Identify which cell holds the provided text, then report its [x, y] central coordinate. 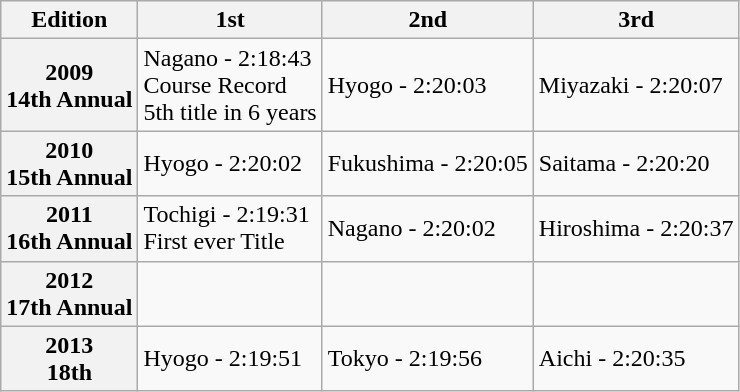
Aichi - 2:20:35 [636, 358]
Miyazaki - 2:20:07 [636, 85]
Hyogo - 2:20:03 [428, 85]
201318th [70, 358]
2nd [428, 20]
Hyogo - 2:19:51 [230, 358]
Saitama - 2:20:20 [636, 164]
Fukushima - 2:20:05 [428, 164]
2011 16th Annual [70, 228]
Tochigi - 2:19:31 First ever Title [230, 228]
2010 15th Annual [70, 164]
Hiroshima - 2:20:37 [636, 228]
1st [230, 20]
2009 14th Annual [70, 85]
Edition [70, 20]
Hyogo - 2:20:02 [230, 164]
Tokyo - 2:19:56 [428, 358]
3rd [636, 20]
Nagano - 2:18:43 Course Record 5th title in 6 years [230, 85]
Nagano - 2:20:02 [428, 228]
2012 17th Annual [70, 294]
